Search for the cell housing the specified text and yield its (X, Y) center coordinate. 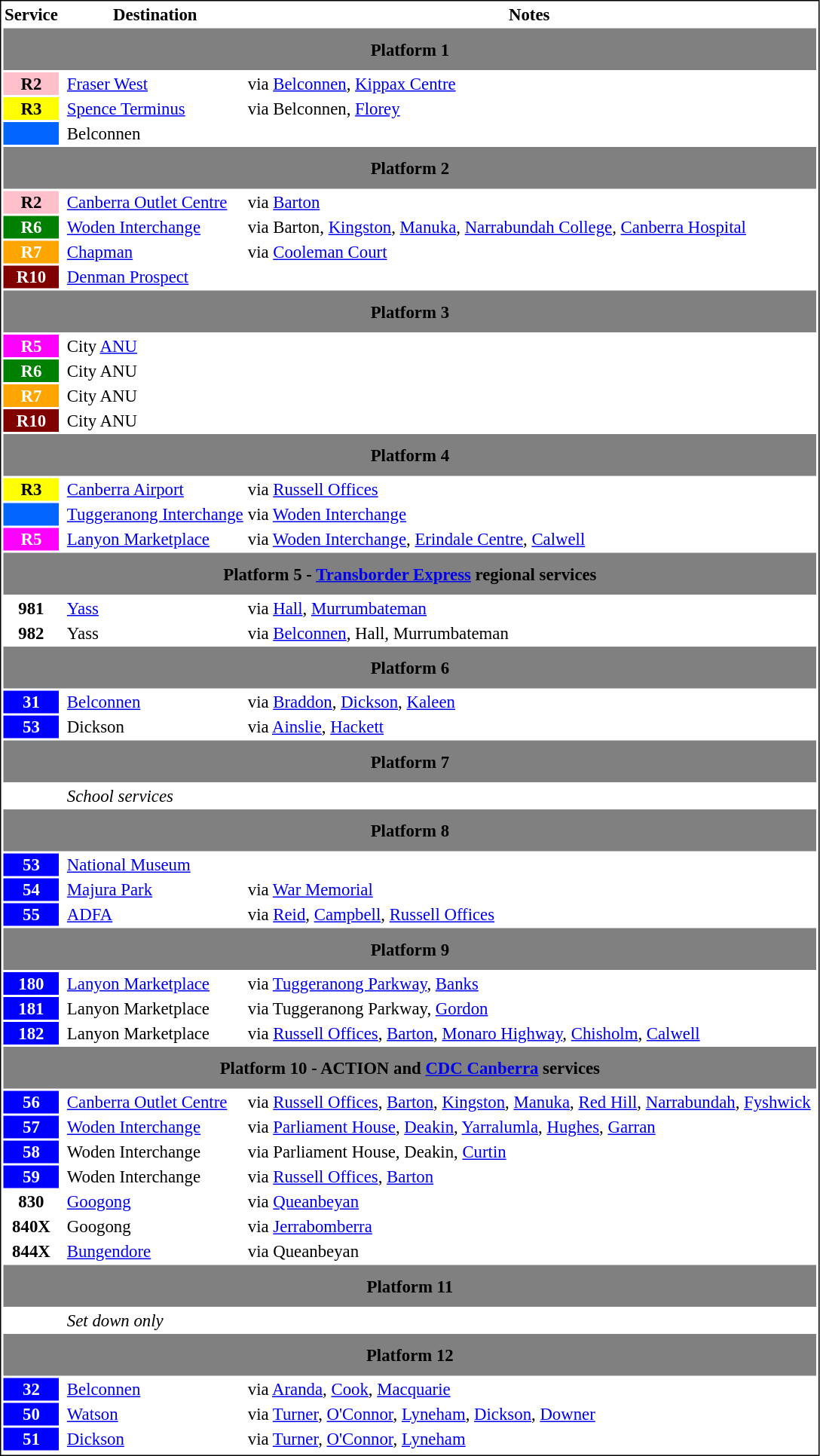
Platform 5 - Transborder Express regional services (410, 574)
via Russell Offices (529, 489)
via Tuggeranong Parkway, Banks (529, 983)
via Cooleman Court (529, 252)
54 (31, 890)
via Belconnen, Kippax Centre (529, 84)
via Barton, Kingston, Manuka, Narrabundah College, Canberra Hospital (529, 227)
via Turner, O'Connor, Lyneham (529, 1439)
50 (31, 1415)
Majura Park (155, 890)
Platform 4 (410, 455)
via Russell Offices, Barton, Monaro Highway, Chisholm, Calwell (529, 1033)
ADFA (155, 914)
Notes (529, 14)
via Hall, Murrumbateman (529, 608)
Platform 12 (410, 1355)
via Turner, O'Connor, Lyneham, Dickson, Downer (529, 1415)
982 (31, 633)
Platform 1 (410, 50)
via Braddon, Dickson, Kaleen (529, 702)
Chapman (155, 252)
Watson (155, 1415)
via Aranda, Cook, Macquarie (529, 1389)
Spence Terminus (155, 109)
31 (31, 702)
via Russell Offices, Barton, Kingston, Manuka, Red Hill, Narrabundah, Fyshwick (529, 1103)
via Woden Interchange (529, 515)
via Parliament House, Deakin, Curtin (529, 1152)
via Reid, Campbell, Russell Offices (529, 914)
Service (31, 14)
830 (31, 1202)
51 (31, 1439)
Platform 9 (410, 950)
32 (31, 1389)
181 (31, 1008)
Platform 2 (410, 168)
School services (155, 796)
Tuggeranong Interchange (155, 515)
57 (31, 1127)
844X (31, 1252)
via Ainslie, Hackett (529, 727)
981 (31, 608)
Platform 11 (410, 1286)
Destination (155, 14)
via Russell Offices, Barton (529, 1176)
Platform 6 (410, 668)
Canberra Airport (155, 489)
via Belconnen, Hall, Murrumbateman (529, 633)
via Woden Interchange, Erindale Centre, Calwell (529, 539)
National Museum (155, 864)
Bungendore (155, 1252)
56 (31, 1103)
Fraser West (155, 84)
Platform 7 (410, 761)
55 (31, 914)
840X (31, 1226)
180 (31, 983)
via Jerrabomberra (529, 1226)
via Parliament House, Deakin, Yarralumla, Hughes, Garran (529, 1127)
Set down only (155, 1320)
182 (31, 1033)
via Tuggeranong Parkway, Gordon (529, 1008)
via Belconnen, Florey (529, 109)
via War Memorial (529, 890)
58 (31, 1152)
Platform 10 - ACTION and CDC Canberra services (410, 1068)
Platform 8 (410, 830)
Denman Prospect (155, 277)
59 (31, 1176)
Platform 3 (410, 312)
via Barton (529, 203)
